Return the (x, y) coordinate for the center point of the cell that contains the specified text.  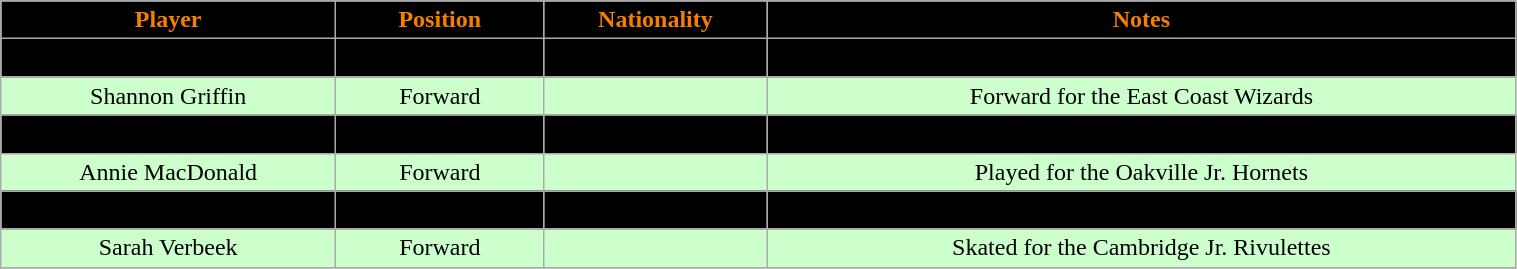
Annie MacDonald (168, 172)
Played for the Oakville Jr. Hornets (1142, 172)
Played for Mid-Fairfield Connecticut Stars (1142, 58)
Sarah Verbeek (168, 248)
Notes (1142, 20)
Attended Onyario Hockey Academy (1142, 134)
Goaltender (440, 210)
Played for Whitby Jr. Wolves (1142, 210)
Forward for the East Coast Wizards (1142, 96)
Amanda Harris (168, 134)
Player (168, 20)
Shannon Griffin (168, 96)
Rachel McQuigge (168, 210)
Nationality (656, 20)
Sharon Frankel (168, 58)
Skated for the Cambridge Jr. Rivulettes (1142, 248)
Position (440, 20)
